Identify which cell holds the provided text, then report its (x, y) central coordinate. 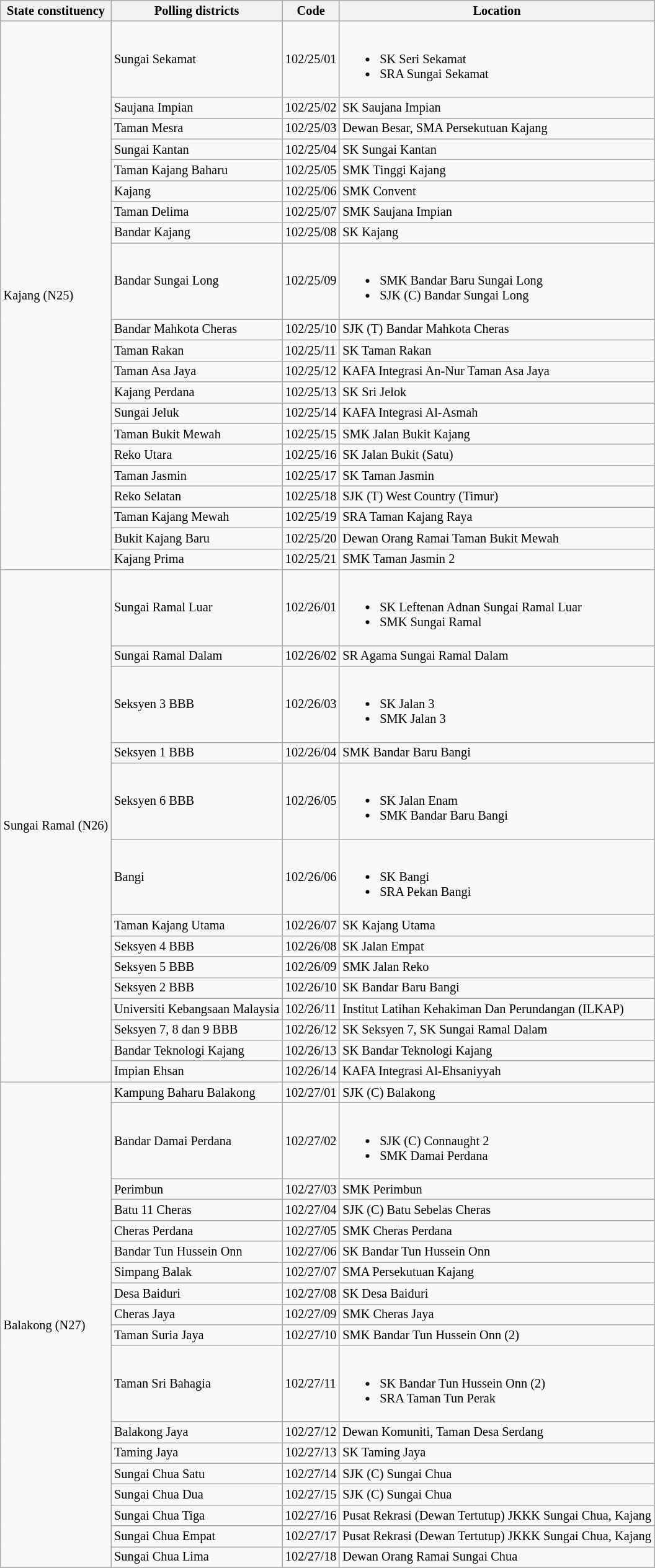
Sungai Sekamat (197, 59)
Sungai Ramal (N26) (56, 825)
102/26/04 (311, 753)
Sungai Chua Tiga (197, 1515)
Taman Kajang Mewah (197, 517)
Batu 11 Cheras (197, 1210)
102/27/01 (311, 1092)
102/27/02 (311, 1140)
102/26/14 (311, 1071)
102/27/10 (311, 1335)
102/27/04 (311, 1210)
SK Kajang (496, 233)
Simpang Balak (197, 1272)
SMK Bandar Tun Hussein Onn (2) (496, 1335)
Seksyen 3 BBB (197, 704)
102/26/11 (311, 1009)
Polling districts (197, 11)
SMK Tinggi Kajang (496, 170)
102/25/03 (311, 128)
Sungai Chua Satu (197, 1474)
102/27/11 (311, 1383)
Kajang (N25) (56, 295)
102/27/15 (311, 1494)
SK Kajang Utama (496, 925)
Desa Baiduri (197, 1293)
SJK (T) West Country (Timur) (496, 497)
Dewan Komuniti, Taman Desa Serdang (496, 1432)
Bangi (197, 877)
Seksyen 4 BBB (197, 946)
SJK (C) Batu Sebelas Cheras (496, 1210)
SK Taming Jaya (496, 1453)
102/27/12 (311, 1432)
Balakong Jaya (197, 1432)
Bandar Damai Perdana (197, 1140)
102/25/21 (311, 559)
Saujana Impian (197, 107)
SRA Taman Kajang Raya (496, 517)
SK BangiSRA Pekan Bangi (496, 877)
102/25/11 (311, 350)
102/25/04 (311, 149)
Seksyen 7, 8 dan 9 BBB (197, 1030)
SK Jalan EnamSMK Bandar Baru Bangi (496, 801)
102/27/05 (311, 1231)
Code (311, 11)
SK Desa Baiduri (496, 1293)
SMK Perimbun (496, 1189)
SK Bandar Teknologi Kajang (496, 1050)
Institut Latihan Kehakiman Dan Perundangan (ILKAP) (496, 1009)
KAFA Integrasi Al-Asmah (496, 413)
SK Bandar Tun Hussein Onn (496, 1252)
102/25/10 (311, 329)
SJK (T) Bandar Mahkota Cheras (496, 329)
SK Seri SekamatSRA Sungai Sekamat (496, 59)
Taman Kajang Utama (197, 925)
Bandar Teknologi Kajang (197, 1050)
102/26/12 (311, 1030)
Location (496, 11)
SMK Cheras Jaya (496, 1314)
102/25/02 (311, 107)
SK Jalan Empat (496, 946)
102/26/07 (311, 925)
Seksyen 6 BBB (197, 801)
102/26/05 (311, 801)
102/27/07 (311, 1272)
Kajang (197, 191)
102/27/08 (311, 1293)
Dewan Besar, SMA Persekutuan Kajang (496, 128)
102/26/08 (311, 946)
SK Sri Jelok (496, 392)
102/26/01 (311, 607)
SK Seksyen 7, SK Sungai Ramal Dalam (496, 1030)
102/27/16 (311, 1515)
Seksyen 1 BBB (197, 753)
Taming Jaya (197, 1453)
Sungai Chua Dua (197, 1494)
102/27/06 (311, 1252)
Bandar Mahkota Cheras (197, 329)
Taman Asa Jaya (197, 371)
SJK (C) Balakong (496, 1092)
KAFA Integrasi Al-Ehsaniyyah (496, 1071)
102/26/09 (311, 967)
102/27/14 (311, 1474)
Kampung Baharu Balakong (197, 1092)
Taman Suria Jaya (197, 1335)
Seksyen 2 BBB (197, 988)
Dewan Orang Ramai Sungai Chua (496, 1557)
102/27/13 (311, 1453)
102/27/18 (311, 1557)
Sungai Jeluk (197, 413)
102/25/08 (311, 233)
SK Bandar Baru Bangi (496, 988)
Bandar Kajang (197, 233)
Balakong (N27) (56, 1324)
Sungai Kantan (197, 149)
Kajang Perdana (197, 392)
SK Taman Jasmin (496, 476)
SK Leftenan Adnan Sungai Ramal LuarSMK Sungai Ramal (496, 607)
102/25/12 (311, 371)
Sungai Chua Lima (197, 1557)
Bukit Kajang Baru (197, 538)
SMK Bandar Baru Sungai LongSJK (C) Bandar Sungai Long (496, 281)
Reko Utara (197, 454)
Taman Mesra (197, 128)
SK Saujana Impian (496, 107)
Sungai Ramal Luar (197, 607)
102/26/10 (311, 988)
SK Bandar Tun Hussein Onn (2)SRA Taman Tun Perak (496, 1383)
Cheras Jaya (197, 1314)
102/25/01 (311, 59)
SMK Jalan Reko (496, 967)
102/25/15 (311, 434)
Bandar Tun Hussein Onn (197, 1252)
102/25/13 (311, 392)
102/26/06 (311, 877)
SMK Convent (496, 191)
Taman Rakan (197, 350)
Seksyen 5 BBB (197, 967)
102/25/05 (311, 170)
SR Agama Sungai Ramal Dalam (496, 656)
SK Taman Rakan (496, 350)
SMK Saujana Impian (496, 212)
102/26/02 (311, 656)
102/25/17 (311, 476)
102/25/18 (311, 497)
SK Jalan 3SMK Jalan 3 (496, 704)
Cheras Perdana (197, 1231)
Taman Bukit Mewah (197, 434)
SMK Bandar Baru Bangi (496, 753)
102/25/16 (311, 454)
Reko Selatan (197, 497)
Taman Kajang Baharu (197, 170)
SMK Jalan Bukit Kajang (496, 434)
102/26/13 (311, 1050)
KAFA Integrasi An-Nur Taman Asa Jaya (496, 371)
State constituency (56, 11)
Dewan Orang Ramai Taman Bukit Mewah (496, 538)
102/26/03 (311, 704)
102/25/07 (311, 212)
SMK Cheras Perdana (496, 1231)
102/25/14 (311, 413)
Sungai Ramal Dalam (197, 656)
Kajang Prima (197, 559)
Taman Jasmin (197, 476)
102/25/06 (311, 191)
Sungai Chua Empat (197, 1536)
SMK Taman Jasmin 2 (496, 559)
SJK (C) Connaught 2SMK Damai Perdana (496, 1140)
102/25/09 (311, 281)
102/27/09 (311, 1314)
Perimbun (197, 1189)
102/27/17 (311, 1536)
102/27/03 (311, 1189)
SMA Persekutuan Kajang (496, 1272)
Impian Ehsan (197, 1071)
102/25/19 (311, 517)
Universiti Kebangsaan Malaysia (197, 1009)
Bandar Sungai Long (197, 281)
102/25/20 (311, 538)
SK Sungai Kantan (496, 149)
SK Jalan Bukit (Satu) (496, 454)
Taman Sri Bahagia (197, 1383)
Taman Delima (197, 212)
